Search for the cell housing the specified text and yield its [X, Y] center coordinate. 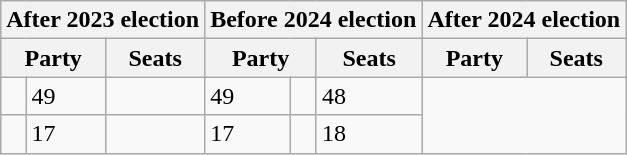
48 [368, 96]
After 2024 election [524, 20]
Before 2024 election [314, 20]
18 [368, 134]
After 2023 election [103, 20]
